Determine the [X, Y] coordinate at the center of the cell enclosing the given text.  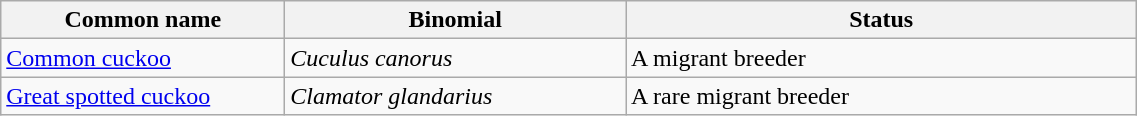
A migrant breeder [882, 58]
Common name [143, 20]
Great spotted cuckoo [143, 96]
Clamator glandarius [456, 96]
Binomial [456, 20]
Cuculus canorus [456, 58]
Common cuckoo [143, 58]
Status [882, 20]
A rare migrant breeder [882, 96]
